Output the [x, y] coordinate of the center of the cell containing the given text.  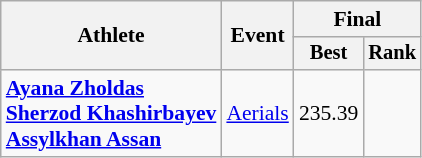
Aerials [257, 114]
Final [358, 19]
235.39 [328, 114]
Ayana ZholdasSherzod KhashirbayevAssylkhan Assan [112, 114]
Best [328, 54]
Athlete [112, 36]
Event [257, 36]
Rank [392, 54]
